Scan for the cell matching the given text and deliver its (x, y) coordinate at center. 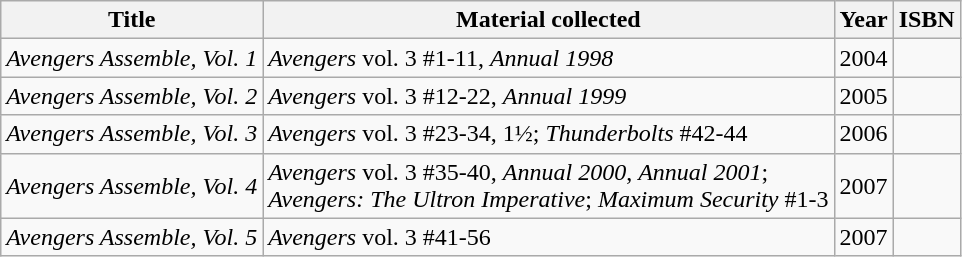
2004 (864, 58)
Avengers Assemble, Vol. 1 (132, 58)
Avengers vol. 3 #12-22, Annual 1999 (548, 96)
Avengers vol. 3 #23-34, 1½; Thunderbolts #42-44 (548, 134)
2005 (864, 96)
2006 (864, 134)
Avengers vol. 3 #35-40, Annual 2000, Annual 2001; Avengers: The Ultron Imperative; Maximum Security #1-3 (548, 186)
Year (864, 20)
Avengers Assemble, Vol. 2 (132, 96)
Avengers Assemble, Vol. 4 (132, 186)
Title (132, 20)
Avengers vol. 3 #41-56 (548, 237)
Avengers Assemble, Vol. 5 (132, 237)
Material collected (548, 20)
Avengers vol. 3 #1-11, Annual 1998 (548, 58)
Avengers Assemble, Vol. 3 (132, 134)
ISBN (926, 20)
